Determine the (x, y) coordinate at the center of the cell enclosing the given text.  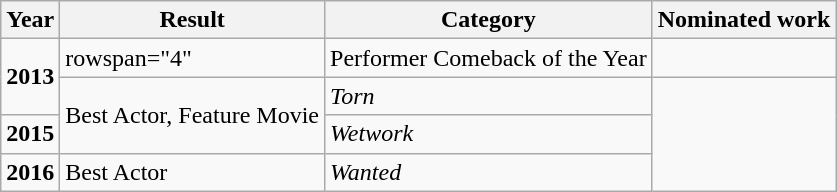
Best Actor, Feature Movie (192, 115)
Best Actor (192, 172)
rowspan="4" (192, 58)
Wetwork (489, 134)
Result (192, 20)
Wanted (489, 172)
2013 (30, 77)
2016 (30, 172)
Performer Comeback of the Year (489, 58)
Category (489, 20)
2015 (30, 134)
Torn (489, 96)
Nominated work (744, 20)
Year (30, 20)
